Extract the [X, Y] coordinate from the center of the cell holding the provided text.  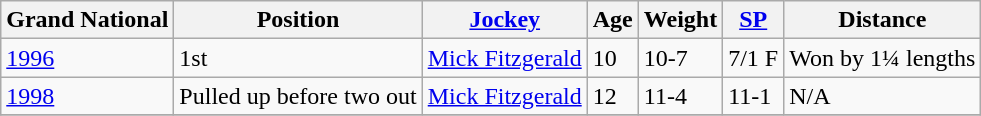
10 [612, 58]
1996 [88, 58]
Grand National [88, 20]
12 [612, 96]
Jockey [504, 20]
Distance [882, 20]
Age [612, 20]
N/A [882, 96]
11-4 [680, 96]
1st [298, 58]
Position [298, 20]
Pulled up before two out [298, 96]
10-7 [680, 58]
SP [754, 20]
11-1 [754, 96]
Weight [680, 20]
7/1 F [754, 58]
1998 [88, 96]
Won by 1¼ lengths [882, 58]
